Capture the cell that displays the provided text and extract its (X, Y) central coordinate. 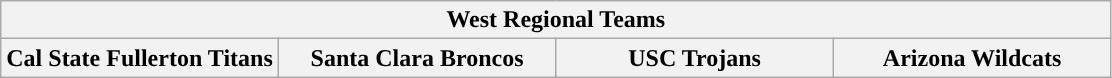
USC Trojans (695, 58)
Arizona Wildcats (972, 58)
West Regional Teams (556, 20)
Santa Clara Broncos (417, 58)
Cal State Fullerton Titans (140, 58)
